Determine the [X, Y] coordinate at the center of the cell enclosing the given text.  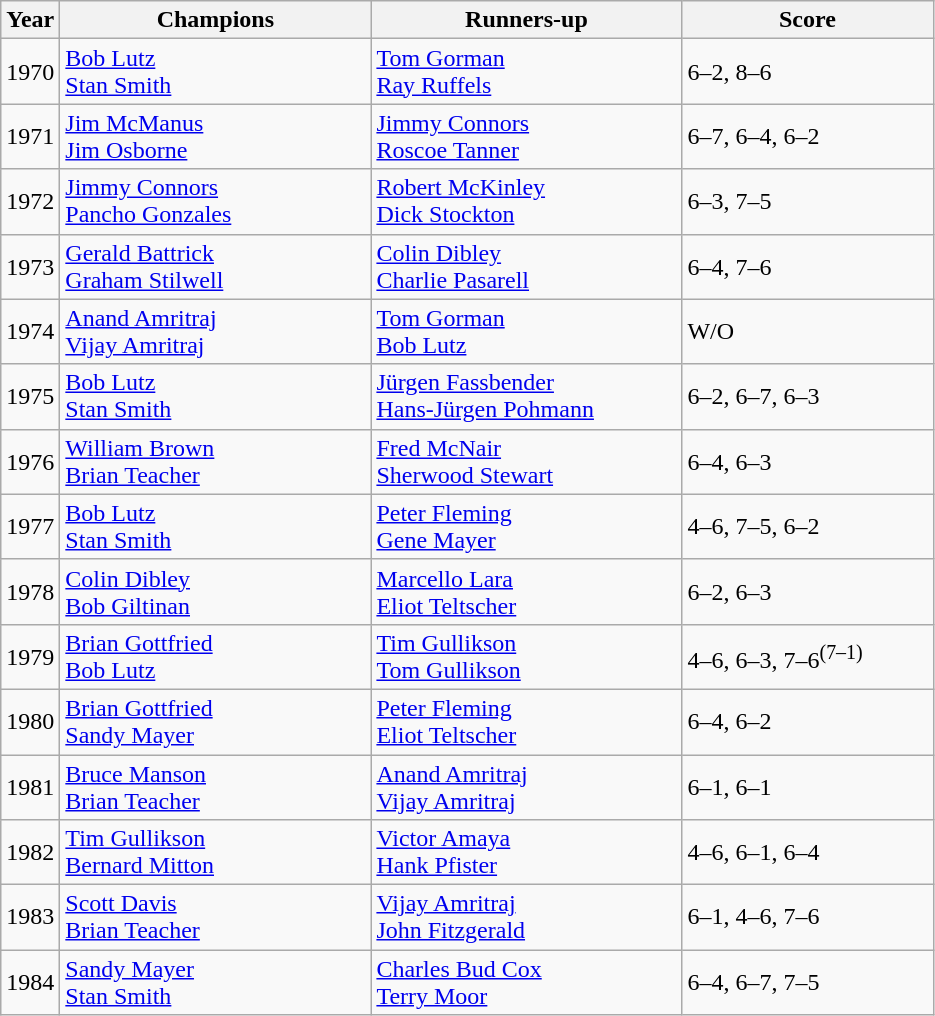
1981 [30, 786]
6–4, 6–7, 7–5 [808, 982]
Brian Gottfried Bob Lutz [216, 656]
6–7, 6–4, 6–2 [808, 136]
4–6, 7–5, 6–2 [808, 526]
1974 [30, 332]
6–2, 6–7, 6–3 [808, 396]
Tim Gullikson Bernard Mitton [216, 852]
1979 [30, 656]
Runners-up [526, 20]
Scott Davis Brian Teacher [216, 918]
Sandy Mayer Stan Smith [216, 982]
1977 [30, 526]
Peter Fleming Gene Mayer [526, 526]
Champions [216, 20]
1983 [30, 918]
Jim McManus Jim Osborne [216, 136]
W/O [808, 332]
6–1, 4–6, 7–6 [808, 918]
Bruce Manson Brian Teacher [216, 786]
1972 [30, 202]
Colin Dibley Charlie Pasarell [526, 266]
6–4, 6–3 [808, 462]
Charles Bud Cox Terry Moor [526, 982]
Jimmy Connors Pancho Gonzales [216, 202]
Tom Gorman Bob Lutz [526, 332]
6–3, 7–5 [808, 202]
1982 [30, 852]
Vijay Amritraj John Fitzgerald [526, 918]
Tim Gullikson Tom Gullikson [526, 656]
1973 [30, 266]
6–1, 6–1 [808, 786]
1976 [30, 462]
4–6, 6–3, 7–6(7–1) [808, 656]
1975 [30, 396]
William Brown Brian Teacher [216, 462]
Robert McKinley Dick Stockton [526, 202]
1971 [30, 136]
Peter Fleming Eliot Teltscher [526, 722]
1970 [30, 72]
Victor Amaya Hank Pfister [526, 852]
1978 [30, 592]
Marcello Lara Eliot Teltscher [526, 592]
Jürgen Fassbender Hans-Jürgen Pohmann [526, 396]
Colin Dibley Bob Giltinan [216, 592]
6–4, 7–6 [808, 266]
Brian Gottfried Sandy Mayer [216, 722]
Gerald Battrick Graham Stilwell [216, 266]
Score [808, 20]
Jimmy Connors Roscoe Tanner [526, 136]
Fred McNair Sherwood Stewart [526, 462]
1984 [30, 982]
6–2, 6–3 [808, 592]
Year [30, 20]
1980 [30, 722]
4–6, 6–1, 6–4 [808, 852]
6–4, 6–2 [808, 722]
Tom Gorman Ray Ruffels [526, 72]
6–2, 8–6 [808, 72]
